Determine the [X, Y] coordinate at the center of the cell enclosing the given text.  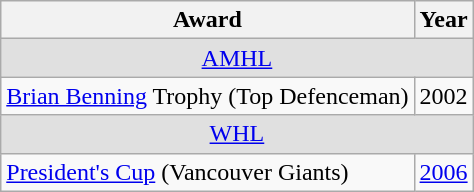
Brian Benning Trophy (Top Defenceman) [208, 96]
President's Cup (Vancouver Giants) [208, 172]
Award [208, 20]
Year [444, 20]
2006 [444, 172]
2002 [444, 96]
AMHL [237, 58]
WHL [237, 134]
